Identify which cell holds the provided text, then report its (X, Y) central coordinate. 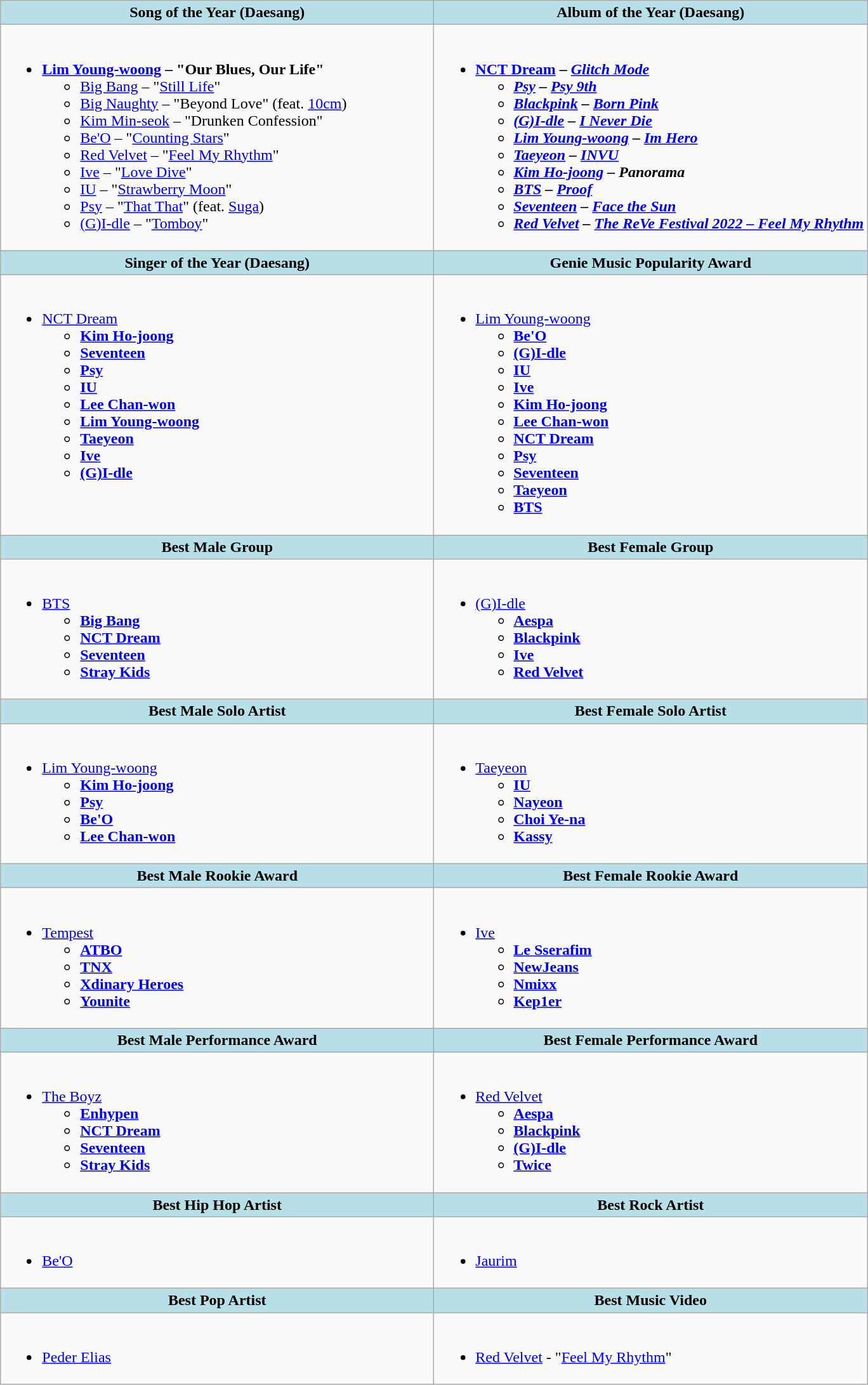
Best Male Group (217, 547)
Best Female Rookie Award (651, 876)
Best Male Performance Award (217, 1040)
Red VelvetAespaBlackpink(G)I-dleTwice (651, 1122)
Best Male Solo Artist (217, 711)
Peder Elias (217, 1349)
Best Hip Hop Artist (217, 1205)
Genie Music Popularity Award (651, 263)
(G)I-dleAespaBlackpinkIveRed Velvet (651, 629)
NCT DreamKim Ho-joongSeventeenPsyIULee Chan-wonLim Young-woongTaeyeonIve(G)I-dle (217, 405)
Best Pop Artist (217, 1301)
Be'O (217, 1252)
Jaurim (651, 1252)
Singer of the Year (Daesang) (217, 263)
TempestATBOTNXXdinary HeroesYounite (217, 958)
Lim Young-woongKim Ho-joongPsyBe'OLee Chan-won (217, 793)
Lim Young-woongBe'O(G)I-dleIUIveKim Ho-joongLee Chan-wonNCT DreamPsySeventeenTaeyeonBTS (651, 405)
IveLe SserafimNewJeansNmixxKep1er (651, 958)
Best Male Rookie Award (217, 876)
TaeyeonIUNayeonChoi Ye-naKassy (651, 793)
Best Female Performance Award (651, 1040)
Best Female Solo Artist (651, 711)
Album of the Year (Daesang) (651, 13)
Best Music Video (651, 1301)
BTSBig BangNCT DreamSeventeenStray Kids (217, 629)
Best Rock Artist (651, 1205)
Red Velvet - "Feel My Rhythm" (651, 1349)
Best Female Group (651, 547)
Song of the Year (Daesang) (217, 13)
The BoyzEnhypenNCT DreamSeventeenStray Kids (217, 1122)
